Return the [X, Y] coordinate for the center point of the cell that contains the specified text.  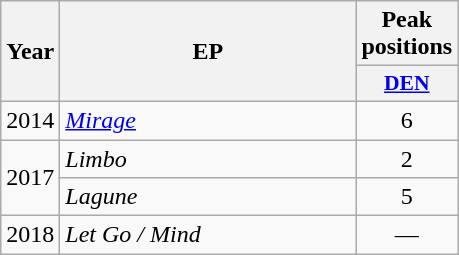
Peak positions [407, 34]
Mirage [208, 120]
2017 [30, 178]
Lagune [208, 197]
Let Go / Mind [208, 235]
— [407, 235]
2018 [30, 235]
EP [208, 52]
5 [407, 197]
2014 [30, 120]
Limbo [208, 159]
6 [407, 120]
DEN [407, 84]
2 [407, 159]
Year [30, 52]
